Capture the cell that displays the provided text and extract its [X, Y] central coordinate. 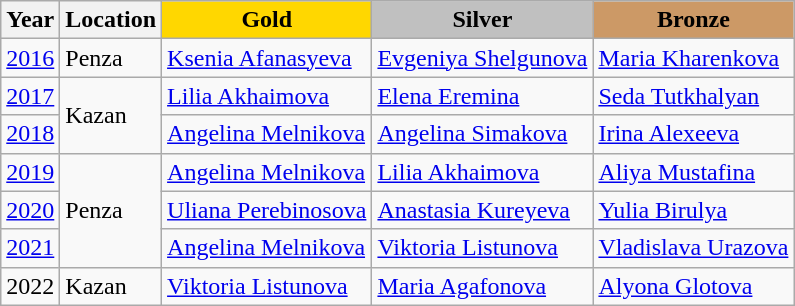
2021 [30, 248]
2019 [30, 172]
Evgeniya Shelgunova [482, 58]
Bronze [694, 20]
Year [30, 20]
Maria Kharenkova [694, 58]
Location [111, 20]
2020 [30, 210]
Seda Tutkhalyan [694, 96]
Angelina Simakova [482, 134]
Uliana Perebinosova [267, 210]
2022 [30, 286]
2017 [30, 96]
Aliya Mustafina [694, 172]
Yulia Birulya [694, 210]
2018 [30, 134]
Vladislava Urazova [694, 248]
Ksenia Afanasyeva [267, 58]
Gold [267, 20]
Alyona Glotova [694, 286]
Irina Alexeeva [694, 134]
2016 [30, 58]
Silver [482, 20]
Elena Eremina [482, 96]
Anastasia Kureyeva [482, 210]
Maria Agafonova [482, 286]
